Detect which cell encompasses the target text, then output its (X, Y) center coordinate. 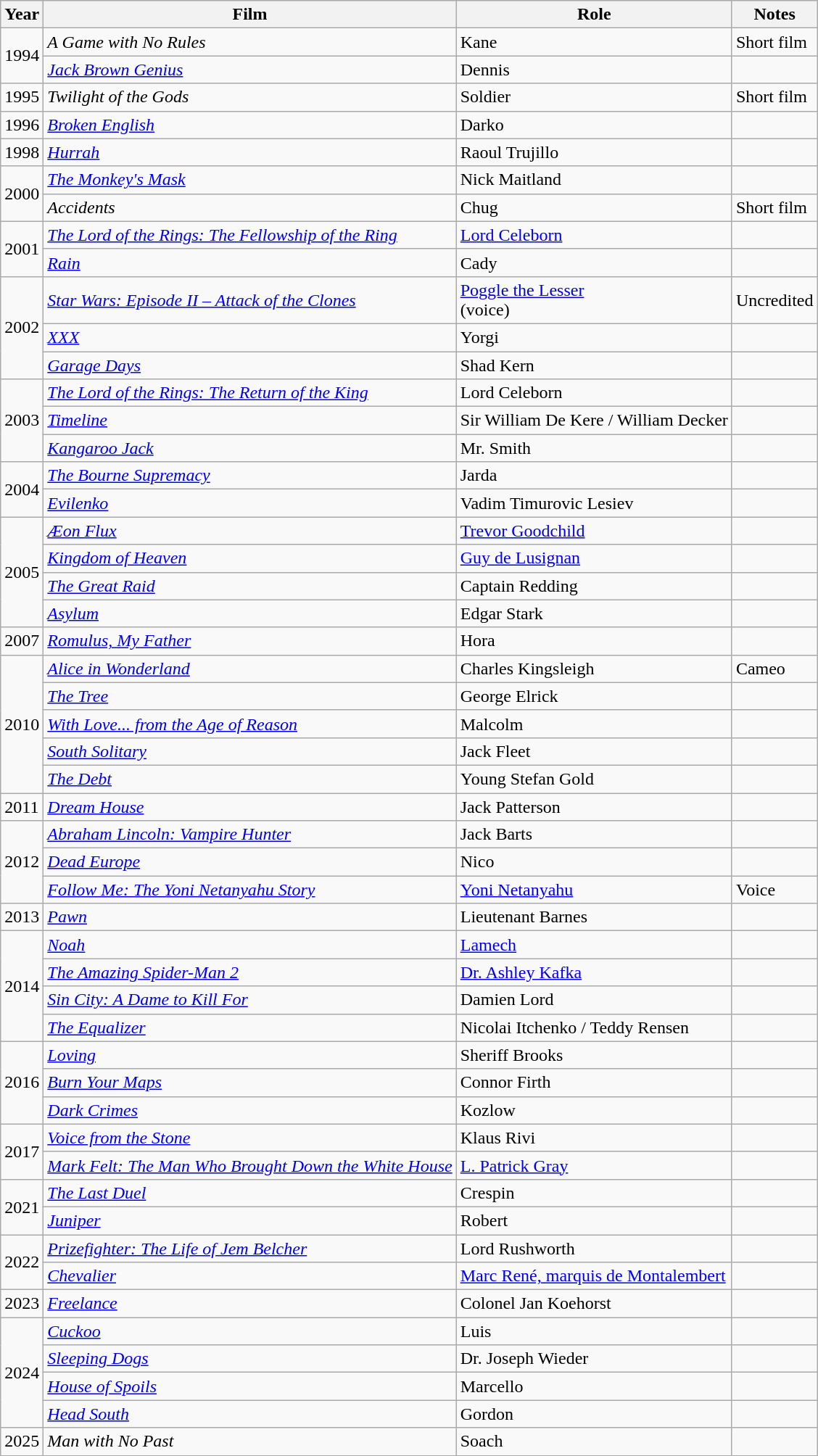
Marcello (594, 1386)
The Monkey's Mask (249, 180)
Lamech (594, 945)
Klaus Rivi (594, 1138)
Asylum (249, 613)
Nico (594, 862)
2007 (22, 641)
Evilenko (249, 503)
Poggle the Lesser (voice) (594, 300)
2012 (22, 862)
Nick Maitland (594, 180)
The Tree (249, 696)
Yoni Netanyahu (594, 890)
Juniper (249, 1220)
Hora (594, 641)
Kangaroo Jack (249, 448)
Captain Redding (594, 586)
1996 (22, 125)
Broken English (249, 125)
2005 (22, 572)
Dead Europe (249, 862)
Timeline (249, 421)
Gordon (594, 1414)
Hurrah (249, 152)
XXX (249, 337)
Dennis (594, 70)
2002 (22, 328)
Role (594, 15)
2004 (22, 489)
Young Stefan Gold (594, 779)
2001 (22, 249)
Chevalier (249, 1276)
Noah (249, 945)
2010 (22, 724)
Edgar Stark (594, 613)
2016 (22, 1083)
Sleeping Dogs (249, 1359)
Sir William De Kere / William Decker (594, 421)
Lieutenant Barnes (594, 917)
Head South (249, 1414)
Accidents (249, 207)
2003 (22, 421)
Jack Patterson (594, 807)
The Lord of the Rings: The Fellowship of the Ring (249, 235)
L. Patrick Gray (594, 1165)
Soldier (594, 97)
Marc René, marquis de Montalembert (594, 1276)
George Elrick (594, 696)
Darko (594, 125)
The Lord of the Rings: The Return of the King (249, 393)
Crespin (594, 1193)
Voice from the Stone (249, 1138)
Notes (774, 15)
Dark Crimes (249, 1110)
Follow Me: The Yoni Netanyahu Story (249, 890)
Shad Kern (594, 365)
Charles Kingsleigh (594, 669)
2011 (22, 807)
The Debt (249, 779)
2014 (22, 986)
Man with No Past (249, 1441)
The Equalizer (249, 1027)
Garage Days (249, 365)
Mr. Smith (594, 448)
Uncredited (774, 300)
Lord Rushworth (594, 1248)
Jarda (594, 476)
Yorgi (594, 337)
2000 (22, 194)
Colonel Jan Koehorst (594, 1304)
Romulus, My Father (249, 641)
Voice (774, 890)
Nicolai Itchenko / Teddy Rensen (594, 1027)
House of Spoils (249, 1386)
Guy de Lusignan (594, 558)
Raoul Trujillo (594, 152)
The Last Duel (249, 1193)
Twilight of the Gods (249, 97)
Rain (249, 262)
Dream House (249, 807)
Robert (594, 1220)
The Great Raid (249, 586)
Connor Firth (594, 1083)
1995 (22, 97)
Burn Your Maps (249, 1083)
Freelance (249, 1304)
Loving (249, 1055)
South Solitary (249, 751)
Alice in Wonderland (249, 669)
Vadim Timurovic Lesiev (594, 503)
Jack Fleet (594, 751)
Dr. Ashley Kafka (594, 972)
2025 (22, 1441)
Cuckoo (249, 1331)
Kozlow (594, 1110)
Sin City: A Dame to Kill For (249, 1000)
2022 (22, 1262)
Cady (594, 262)
Year (22, 15)
Malcolm (594, 724)
Cameo (774, 669)
Star Wars: Episode II – Attack of the Clones (249, 300)
The Amazing Spider-Man 2 (249, 972)
Æon Flux (249, 531)
Luis (594, 1331)
2024 (22, 1373)
Pawn (249, 917)
Soach (594, 1441)
2017 (22, 1151)
A Game with No Rules (249, 42)
Jack Barts (594, 835)
Sheriff Brooks (594, 1055)
1998 (22, 152)
Trevor Goodchild (594, 531)
Mark Felt: The Man Who Brought Down the White House (249, 1165)
Prizefighter: The Life of Jem Belcher (249, 1248)
Dr. Joseph Wieder (594, 1359)
Kane (594, 42)
2013 (22, 917)
Film (249, 15)
The Bourne Supremacy (249, 476)
Kingdom of Heaven (249, 558)
Chug (594, 207)
Jack Brown Genius (249, 70)
1994 (22, 56)
With Love... from the Age of Reason (249, 724)
2023 (22, 1304)
2021 (22, 1207)
Abraham Lincoln: Vampire Hunter (249, 835)
Damien Lord (594, 1000)
